Search for the cell housing the specified text and yield its (x, y) center coordinate. 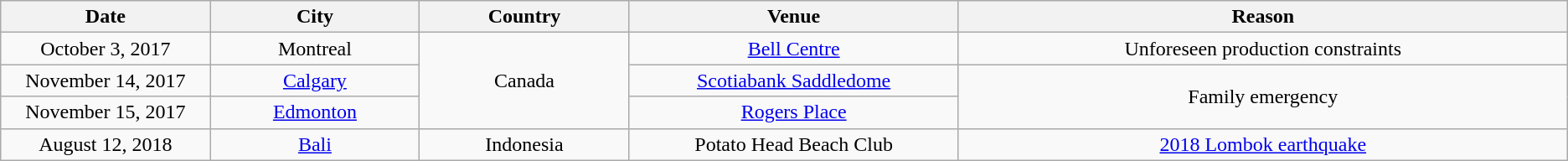
Bali (315, 144)
August 12, 2018 (106, 144)
Reason (1263, 17)
Montreal (315, 49)
Unforeseen production constraints (1263, 49)
Scotiabank Saddledome (794, 80)
Canada (524, 80)
City (315, 17)
Indonesia (524, 144)
Venue (794, 17)
November 14, 2017 (106, 80)
Rogers Place (794, 112)
2018 Lombok earthquake (1263, 144)
Country (524, 17)
Edmonton (315, 112)
Family emergency (1263, 96)
Potato Head Beach Club (794, 144)
Calgary (315, 80)
October 3, 2017 (106, 49)
Date (106, 17)
November 15, 2017 (106, 112)
Bell Centre (794, 49)
